Return the (x, y) coordinate for the center point of the cell that contains the specified text.  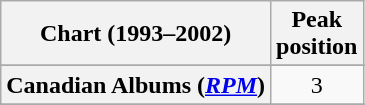
Peakposition (317, 34)
Canadian Albums (RPM) (136, 85)
3 (317, 85)
Chart (1993–2002) (136, 34)
